From the cell containing the given text, extract its center point as [x, y] coordinate. 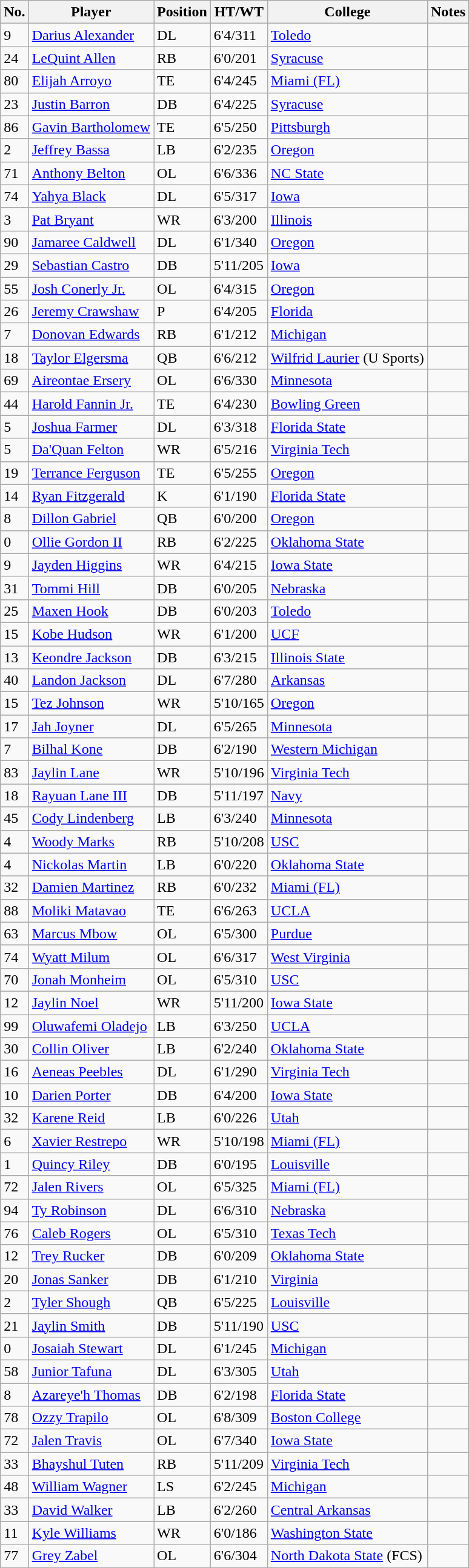
94 [15, 1210]
Jaylin Lane [91, 772]
Jonas Sanker [91, 1279]
Tyler Shough [91, 1302]
6'1/200 [239, 634]
6'1/245 [239, 1348]
NC State [347, 173]
6'6/263 [239, 911]
6'3/318 [239, 427]
Grey Zabel [91, 1556]
Virginia [347, 1279]
6'2/190 [239, 749]
76 [15, 1233]
Harold Fannin Jr. [91, 404]
6'5/225 [239, 1302]
6'1/190 [239, 496]
6'7/280 [239, 680]
99 [15, 1026]
David Walker [91, 1510]
6'0/232 [239, 888]
Purdue [347, 934]
Jamaree Caldwell [91, 242]
Xavier Restrepo [91, 1141]
5'10/198 [239, 1141]
Justin Barron [91, 104]
6'0/209 [239, 1256]
6'2/198 [239, 1394]
Jaylin Noel [91, 1003]
Jayden Higgins [91, 565]
Tommi Hill [91, 588]
Da'Quan Felton [91, 450]
6'6/310 [239, 1210]
20 [15, 1279]
Tez Johnson [91, 703]
10 [15, 1095]
Bowling Green [347, 404]
6'1/340 [239, 242]
55 [15, 289]
58 [15, 1371]
Washington State [347, 1533]
UCF [347, 634]
6'4/315 [239, 289]
Boston College [347, 1418]
31 [15, 588]
6'5/250 [239, 127]
6'4/205 [239, 312]
Western Michigan [347, 749]
6'6/304 [239, 1556]
6'5/300 [239, 934]
1 [15, 1164]
6'0/200 [239, 519]
Darien Porter [91, 1095]
6'5/216 [239, 450]
Dillon Gabriel [91, 519]
Illinois State [347, 657]
Elijah Arroyo [91, 81]
5'11/205 [239, 265]
6'4/230 [239, 404]
6'2/240 [239, 1049]
Pat Bryant [91, 219]
Ty Robinson [91, 1210]
Sebastian Castro [91, 265]
69 [15, 381]
Azareye'h Thomas [91, 1394]
Collin Oliver [91, 1049]
3 [15, 219]
Quincy Riley [91, 1164]
24 [15, 58]
6'6/336 [239, 173]
6'1/212 [239, 335]
6'6/212 [239, 358]
Woody Marks [91, 842]
6'0/220 [239, 865]
Jalen Travis [91, 1441]
Yahya Black [91, 196]
Jeffrey Bassa [91, 150]
William Wagner [91, 1487]
Central Arkansas [347, 1510]
6'2/260 [239, 1510]
Notes [448, 12]
Gavin Bartholomew [91, 127]
5'11/190 [239, 1325]
6'0/226 [239, 1118]
6'0/205 [239, 588]
6'4/200 [239, 1095]
5'11/197 [239, 796]
6'6/317 [239, 957]
Kobe Hudson [91, 634]
Donovan Edwards [91, 335]
6'2/225 [239, 542]
Keondre Jackson [91, 657]
Maxen Hook [91, 611]
Moliki Matavao [91, 911]
5'11/209 [239, 1464]
Pittsburgh [347, 127]
Aeneas Peebles [91, 1072]
6'3/240 [239, 819]
Darius Alexander [91, 35]
Aireontae Ersery [91, 381]
Karene Reid [91, 1118]
Jah Joyner [91, 726]
Texas Tech [347, 1233]
30 [15, 1049]
83 [15, 772]
Bilhal Kone [91, 749]
6'0/186 [239, 1533]
HT/WT [239, 12]
40 [15, 680]
Nickolas Martin [91, 865]
6'4/225 [239, 104]
26 [15, 312]
6'0/203 [239, 611]
6'4/215 [239, 565]
6'8/309 [239, 1418]
6'5/265 [239, 726]
6'7/340 [239, 1441]
5'10/208 [239, 842]
Ollie Gordon II [91, 542]
44 [15, 404]
70 [15, 980]
Player [91, 12]
14 [15, 496]
Ryan Fitzgerald [91, 496]
5'10/196 [239, 772]
86 [15, 127]
West Virginia [347, 957]
6'2/235 [239, 150]
6 [15, 1141]
Illinois [347, 219]
6'0/201 [239, 58]
Jaylin Smith [91, 1325]
23 [15, 104]
Wilfrid Laurier (U Sports) [347, 358]
Landon Jackson [91, 680]
5'10/165 [239, 703]
6'6/330 [239, 381]
6'3/215 [239, 657]
Marcus Mbow [91, 934]
5'11/200 [239, 1003]
North Dakota State (FCS) [347, 1556]
6'4/311 [239, 35]
Oluwafemi Oladejo [91, 1026]
Bhayshul Tuten [91, 1464]
6'0/195 [239, 1164]
Junior Tafuna [91, 1371]
88 [15, 911]
Arkansas [347, 680]
6'5/325 [239, 1187]
6'5/317 [239, 196]
21 [15, 1325]
80 [15, 81]
Caleb Rogers [91, 1233]
Navy [347, 796]
17 [15, 726]
11 [15, 1533]
LS [182, 1487]
6'3/250 [239, 1026]
6'4/245 [239, 81]
29 [15, 265]
Kyle Williams [91, 1533]
25 [15, 611]
13 [15, 657]
Terrance Ferguson [91, 473]
6'1/210 [239, 1279]
45 [15, 819]
P [182, 312]
Josh Conerly Jr. [91, 289]
6'3/305 [239, 1371]
Wyatt Milum [91, 957]
Jeremy Crawshaw [91, 312]
Damien Martinez [91, 888]
6'2/245 [239, 1487]
Taylor Elgersma [91, 358]
Trey Rucker [91, 1256]
Florida [347, 312]
78 [15, 1418]
Cody Lindenberg [91, 819]
6'3/200 [239, 219]
48 [15, 1487]
Joshua Farmer [91, 427]
College [347, 12]
Jalen Rivers [91, 1187]
LeQuint Allen [91, 58]
Ozzy Trapilo [91, 1418]
Anthony Belton [91, 173]
Rayuan Lane III [91, 796]
90 [15, 242]
Josaiah Stewart [91, 1348]
K [182, 496]
77 [15, 1556]
Position [182, 12]
71 [15, 173]
No. [15, 12]
Jonah Monheim [91, 980]
6'5/255 [239, 473]
19 [15, 473]
16 [15, 1072]
63 [15, 934]
6'1/290 [239, 1072]
